Capture the cell that displays the provided text and extract its (x, y) central coordinate. 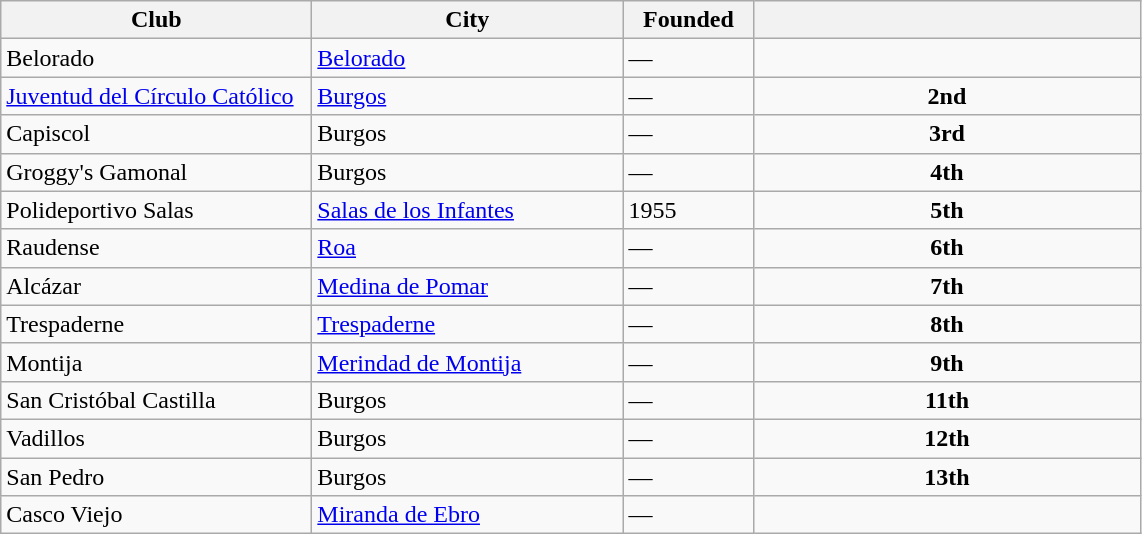
7th (947, 286)
2nd (947, 96)
Salas de los Infantes (468, 210)
1955 (688, 210)
13th (947, 477)
9th (947, 362)
Alcázar (156, 286)
Casco Viejo (156, 515)
12th (947, 438)
Roa (468, 248)
Club (156, 20)
11th (947, 400)
5th (947, 210)
8th (947, 324)
Polideportivo Salas (156, 210)
Vadillos (156, 438)
Medina de Pomar (468, 286)
Capiscol (156, 134)
6th (947, 248)
San Pedro (156, 477)
Merindad de Montija (468, 362)
Founded (688, 20)
Raudense (156, 248)
San Cristóbal Castilla (156, 400)
Groggy's Gamonal (156, 172)
Montija (156, 362)
City (468, 20)
Juventud del Círculo Católico (156, 96)
Miranda de Ebro (468, 515)
3rd (947, 134)
4th (947, 172)
